Capture the cell that displays the provided text and extract its [x, y] central coordinate. 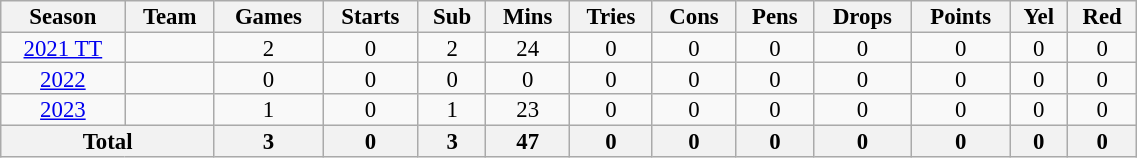
Points [960, 16]
Drops [862, 16]
47 [528, 140]
2023 [63, 110]
Total [108, 140]
Games [268, 16]
Starts [370, 16]
Mins [528, 16]
24 [528, 48]
Pens [775, 16]
Yel [1038, 16]
Red [1102, 16]
Sub [452, 16]
23 [528, 110]
2022 [63, 78]
2021 TT [63, 48]
Cons [694, 16]
Team [170, 16]
Tries [610, 16]
Season [63, 16]
